Extract the [x, y] coordinate from the center of the cell holding the provided text.  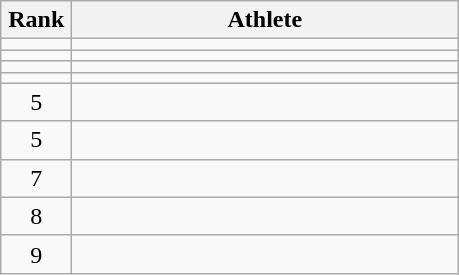
Rank [36, 20]
9 [36, 254]
7 [36, 178]
Athlete [265, 20]
8 [36, 216]
